From the cell containing the given text, extract its center point as (X, Y) coordinate. 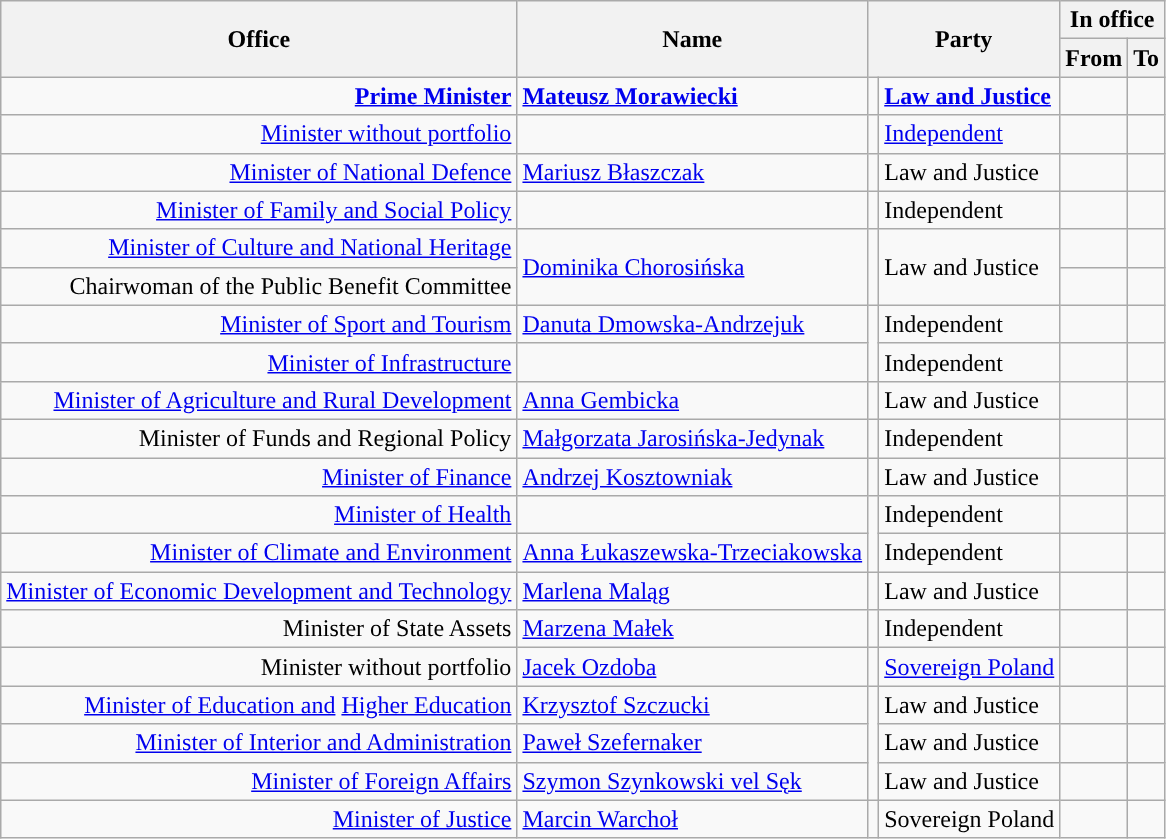
Mariusz Błaszczak (692, 172)
Minister of Health (259, 515)
Minister of Foreign Affairs (259, 781)
Minister of Interior and Administration (259, 743)
Name (692, 39)
Szymon Szynkowski vel Sęk (692, 781)
Marzena Małek (692, 629)
Office (259, 39)
Minister of Economic Development and Technology (259, 591)
Dominika Chorosińska (692, 267)
Minister of Culture and National Heritage (259, 248)
Minister of Family and Social Policy (259, 210)
Party (964, 39)
Danuta Dmowska-Andrzejuk (692, 324)
Jacek Ozdoba (692, 667)
Paweł Szefernaker (692, 743)
Minister of Justice (259, 819)
Minister of Agriculture and Rural Development (259, 400)
Chairwoman of the Public Benefit Committee (259, 286)
Anna Łukaszewska-Trzeciakowska (692, 553)
Prime Minister (259, 96)
Minister of Sport and Tourism (259, 324)
Małgorzata Jarosińska-Jedynak (692, 438)
Minister of Education and Higher Education (259, 705)
From (1094, 58)
Minister of National Defence (259, 172)
Minister of Infrastructure (259, 362)
In office (1112, 20)
To (1146, 58)
Andrzej Kosztowniak (692, 477)
Minister of State Assets (259, 629)
Marlena Maląg (692, 591)
Minister of Funds and Regional Policy (259, 438)
Marcin Warchoł (692, 819)
Mateusz Morawiecki (692, 96)
Minister of Finance (259, 477)
Krzysztof Szczucki (692, 705)
Anna Gembicka (692, 400)
Minister of Climate and Environment (259, 553)
